Locate the cell with the specified text and output its (X, Y) center coordinate. 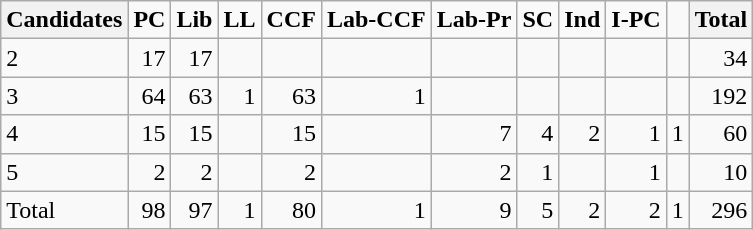
PC (150, 20)
98 (150, 210)
64 (150, 96)
Ind (582, 20)
34 (721, 58)
Lab-CCF (376, 20)
I-PC (636, 20)
9 (474, 210)
Candidates (64, 20)
Lib (194, 20)
LL (240, 20)
296 (721, 210)
7 (474, 134)
60 (721, 134)
80 (291, 210)
SC (538, 20)
CCF (291, 20)
10 (721, 172)
97 (194, 210)
3 (64, 96)
192 (721, 96)
Lab-Pr (474, 20)
